Detect which cell encompasses the target text, then output its [x, y] center coordinate. 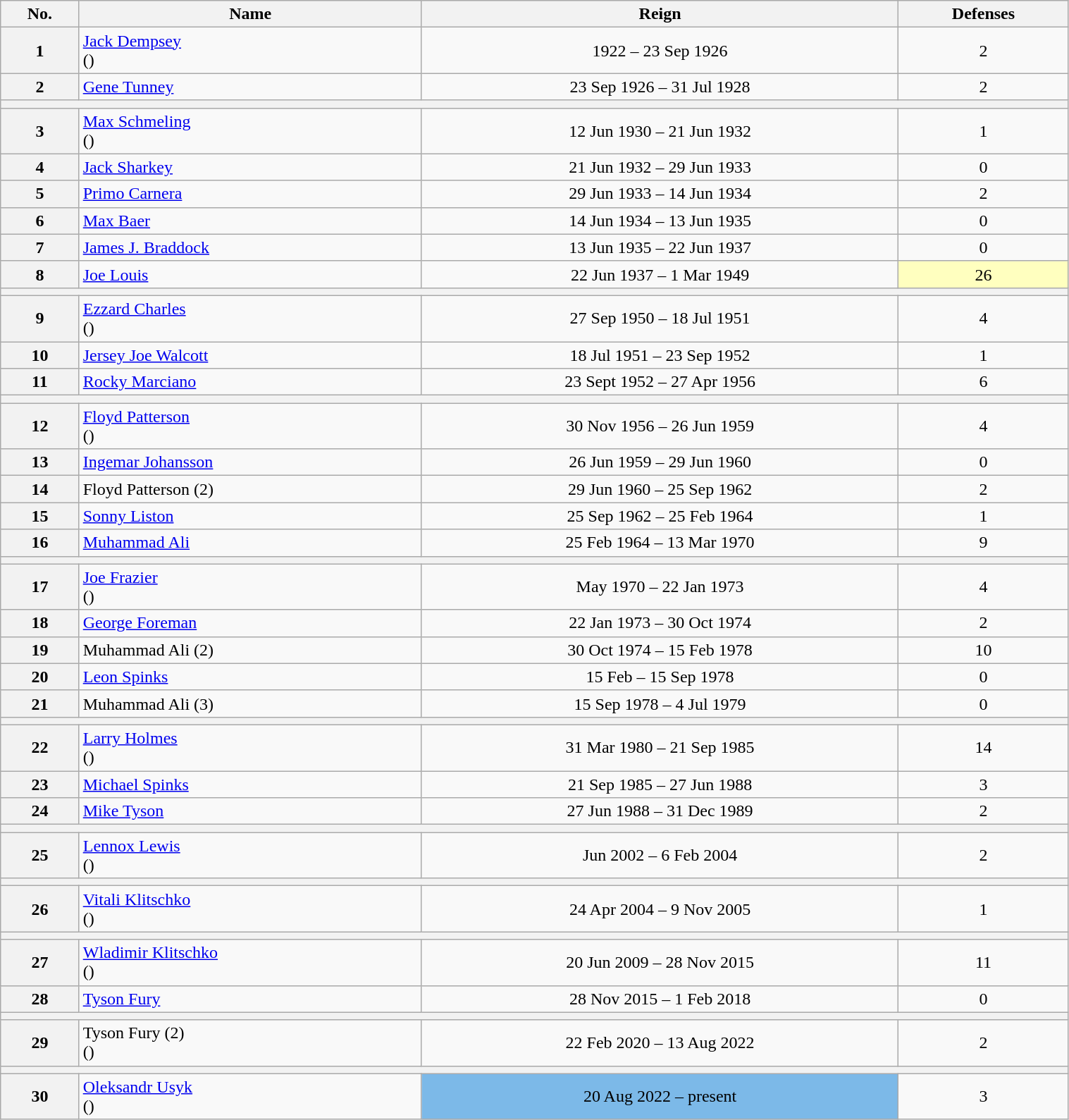
Max Schmeling() [250, 131]
Joe Frazier() [250, 586]
Jack Dempsey() [250, 51]
27 [39, 963]
Lennox Lewis() [250, 856]
22 Jan 1973 – 30 Oct 1974 [660, 623]
James J. Braddock [250, 247]
14 Jun 1934 – 13 Jun 1935 [660, 221]
Tyson Fury (2)() [250, 1043]
Oleksandr Usyk() [250, 1097]
23 Sep 1926 – 31 Jul 1928 [660, 87]
Reign [660, 14]
Mike Tyson [250, 811]
Michael Spinks [250, 784]
Primo Carnera [250, 194]
Floyd Patterson (2) [250, 489]
7 [39, 247]
22 Feb 2020 – 13 Aug 2022 [660, 1043]
28 Nov 2015 – 1 Feb 2018 [660, 999]
20 [39, 677]
18 [39, 623]
Defenses [984, 14]
15 Sep 1978 – 4 Jul 1979 [660, 703]
21 Jun 1932 – 29 Jun 1933 [660, 167]
8 [39, 274]
Muhammad Ali (3) [250, 703]
29 [39, 1043]
20 Jun 2009 – 28 Nov 2015 [660, 963]
Floyd Patterson() [250, 426]
25 [39, 856]
29 Jun 1933 – 14 Jun 1934 [660, 194]
Tyson Fury [250, 999]
13 Jun 1935 – 22 Jun 1937 [660, 247]
Leon Spinks [250, 677]
1922 – 23 Sep 1926 [660, 51]
Larry Holmes() [250, 747]
Gene Tunney [250, 87]
29 Jun 1960 – 25 Sep 1962 [660, 489]
Sonny Liston [250, 516]
23 [39, 784]
24 Apr 2004 – 9 Nov 2005 [660, 909]
Jack Sharkey [250, 167]
12 [39, 426]
20 Aug 2022 – present [660, 1097]
Ezzard Charles() [250, 319]
16 [39, 543]
23 Sept 1952 – 27 Apr 1956 [660, 382]
30 Oct 1974 – 15 Feb 1978 [660, 650]
25 Feb 1964 – 13 Mar 1970 [660, 543]
30 [39, 1097]
13 [39, 462]
17 [39, 586]
21 Sep 1985 – 27 Jun 1988 [660, 784]
27 Jun 1988 – 31 Dec 1989 [660, 811]
Muhammad Ali [250, 543]
5 [39, 194]
22 [39, 747]
Joe Louis [250, 274]
Rocky Marciano [250, 382]
21 [39, 703]
30 Nov 1956 – 26 Jun 1959 [660, 426]
Name [250, 14]
Max Baer [250, 221]
15 Feb – 15 Sep 1978 [660, 677]
May 1970 – 22 Jan 1973 [660, 586]
26 Jun 1959 – 29 Jun 1960 [660, 462]
Vitali Klitschko() [250, 909]
12 Jun 1930 – 21 Jun 1932 [660, 131]
31 Mar 1980 – 21 Sep 1985 [660, 747]
19 [39, 650]
24 [39, 811]
15 [39, 516]
Wladimir Klitschko() [250, 963]
George Foreman [250, 623]
22 Jun 1937 – 1 Mar 1949 [660, 274]
25 Sep 1962 – 25 Feb 1964 [660, 516]
18 Jul 1951 – 23 Sep 1952 [660, 355]
28 [39, 999]
Jersey Joe Walcott [250, 355]
No. [39, 14]
Ingemar Johansson [250, 462]
Muhammad Ali (2) [250, 650]
Jun 2002 – 6 Feb 2004 [660, 856]
27 Sep 1950 – 18 Jul 1951 [660, 319]
